Return (X, Y) of the center of cell containing provided text 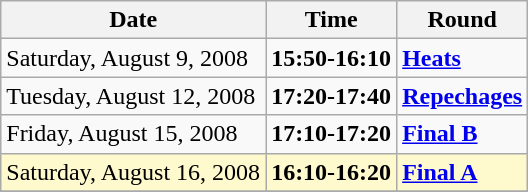
Friday, August 15, 2008 (134, 134)
16:10-16:20 (332, 172)
Heats (462, 58)
Tuesday, August 12, 2008 (134, 96)
17:10-17:20 (332, 134)
Repechages (462, 96)
17:20-17:40 (332, 96)
15:50-16:10 (332, 58)
Round (462, 20)
Saturday, August 9, 2008 (134, 58)
Time (332, 20)
Date (134, 20)
Final A (462, 172)
Final B (462, 134)
Saturday, August 16, 2008 (134, 172)
